Determine the (X, Y) coordinate at the center of the cell enclosing the given text.  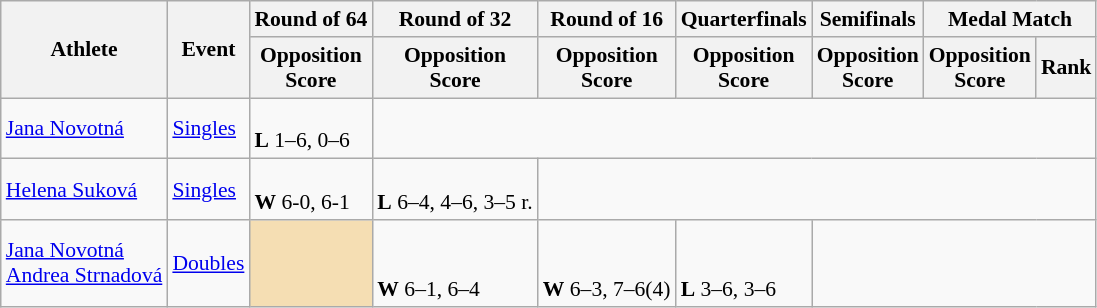
Semifinals (868, 19)
W 6–1, 6–4 (454, 264)
Quarterfinals (744, 19)
L 1–6, 0–6 (310, 128)
Helena Suková (84, 190)
Athlete (84, 50)
Doubles (208, 264)
Round of 16 (607, 19)
Event (208, 50)
Jana Novotná Andrea Strnadová (84, 264)
Rank (1066, 68)
Round of 64 (310, 19)
Round of 32 (454, 19)
L 6–4, 4–6, 3–5 r. (454, 190)
L 3–6, 3–6 (744, 264)
Medal Match (1010, 19)
W 6-0, 6-1 (310, 190)
W 6–3, 7–6(4) (607, 264)
Jana Novotná (84, 128)
